Locate the cell with the specified text and output its (X, Y) center coordinate. 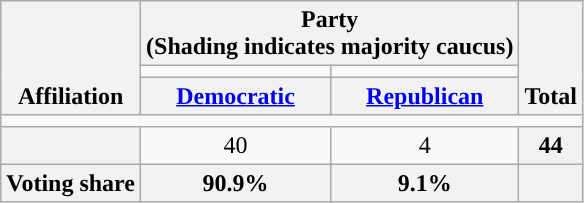
Party (Shading indicates majority caucus) (330, 34)
40 (236, 145)
90.9% (236, 183)
Republican (425, 96)
Affiliation (71, 58)
Total (551, 58)
9.1% (425, 183)
Voting share (71, 183)
4 (425, 145)
Democratic (236, 96)
44 (551, 145)
